Extract the [X, Y] coordinate from the center of the cell holding the provided text.  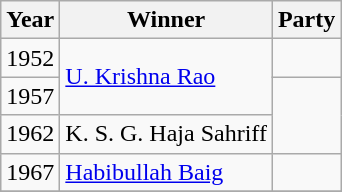
Winner [166, 20]
Party [306, 20]
1967 [30, 172]
1957 [30, 96]
Habibullah Baig [166, 172]
Year [30, 20]
K. S. G. Haja Sahriff [166, 134]
1962 [30, 134]
U. Krishna Rao [166, 77]
1952 [30, 58]
